Identify which cell holds the provided text, then report its [X, Y] central coordinate. 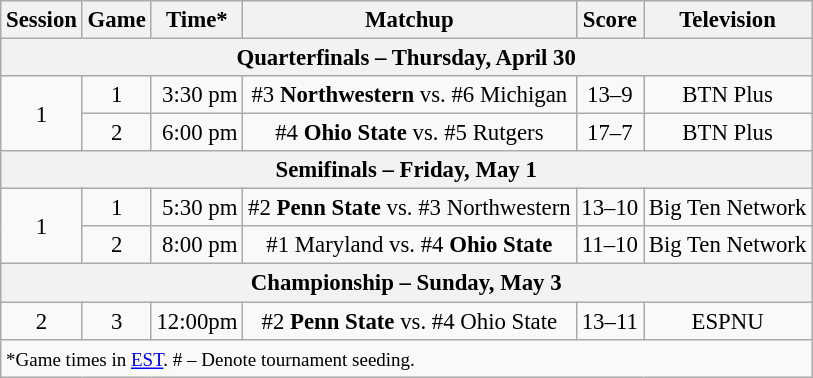
#1 Maryland vs. #4 Ohio State [410, 245]
#2 Penn State vs. #3 Northwestern [410, 208]
6:00 pm [197, 133]
Quarterfinals – Thursday, April 30 [406, 58]
ESPNU [728, 321]
#3 Northwestern vs. #6 Michigan [410, 95]
*Game times in EST. # – Denote tournament seeding. [406, 358]
#2 Penn State vs. #4 Ohio State [410, 321]
Semifinals – Friday, May 1 [406, 170]
11–10 [610, 245]
5:30 pm [197, 208]
17–7 [610, 133]
Championship – Sunday, May 3 [406, 283]
8:00 pm [197, 245]
3:30 pm [197, 95]
13–9 [610, 95]
12:00pm [197, 321]
3 [116, 321]
Game [116, 20]
Session [42, 20]
13–11 [610, 321]
Television [728, 20]
Matchup [410, 20]
#4 Ohio State vs. #5 Rutgers [410, 133]
13–10 [610, 208]
Score [610, 20]
Time* [197, 20]
